Scan for the cell matching the given text and deliver its [X, Y] coordinate at center. 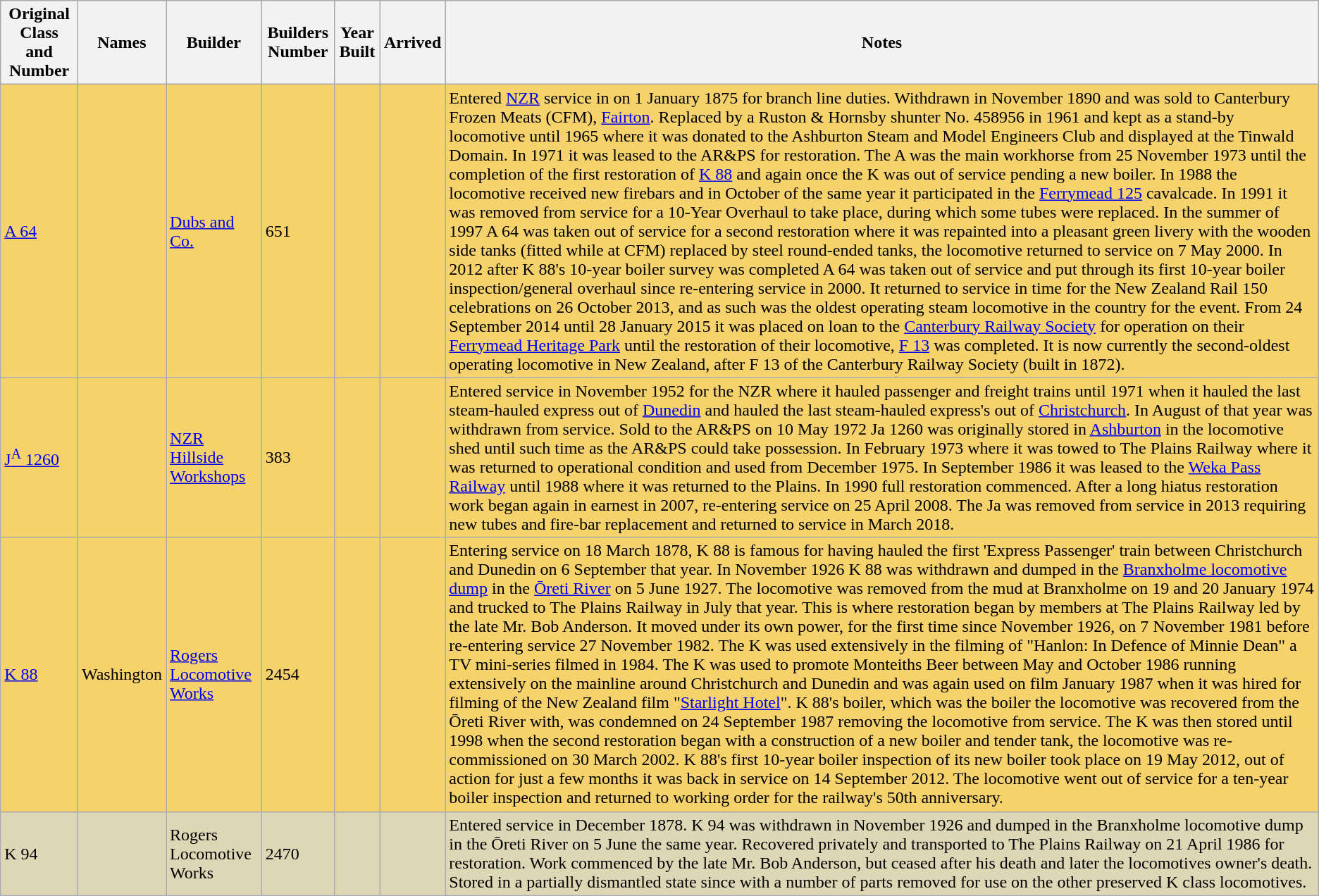
Washington [121, 675]
JA 1260 [39, 458]
Original Class and Number [39, 42]
Year Built [357, 42]
K 88 [39, 675]
Dubs and Co. [214, 231]
K 94 [39, 854]
Builders Number [297, 42]
2470 [297, 854]
2454 [297, 675]
NZR Hillside Workshops [214, 458]
Builder [214, 42]
Arrived [412, 42]
Names [121, 42]
383 [297, 458]
651 [297, 231]
A 64 [39, 231]
Notes [882, 42]
